Scan for the cell matching the given text and deliver its [X, Y] coordinate at center. 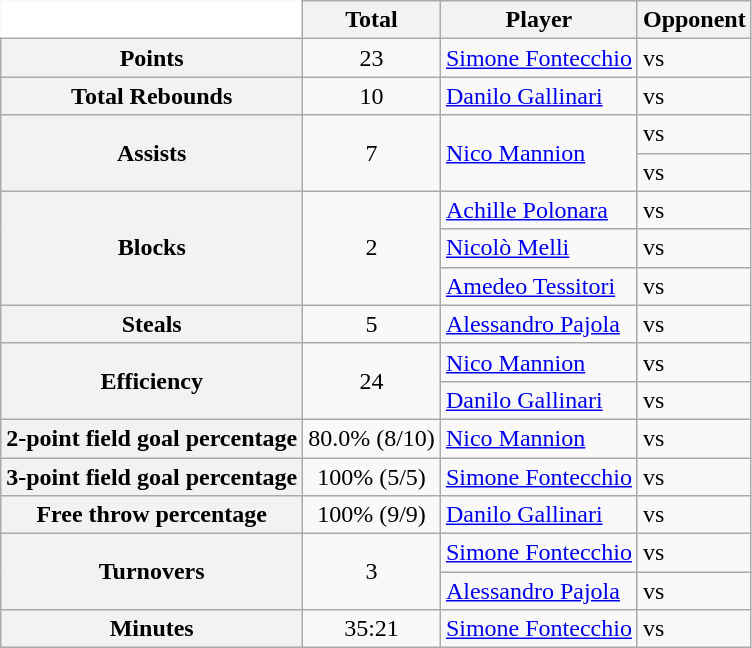
5 [372, 324]
100% (9/9) [372, 515]
10 [372, 96]
Points [152, 58]
Blocks [152, 248]
23 [372, 58]
Free throw percentage [152, 515]
Total Rebounds [152, 96]
3 [372, 572]
3-point field goal percentage [152, 477]
Turnovers [152, 572]
Opponent [694, 20]
Assists [152, 153]
35:21 [372, 629]
Nicolò Melli [538, 248]
Steals [152, 324]
Efficiency [152, 381]
Player [538, 20]
Achille Polonara [538, 210]
2 [372, 248]
2-point field goal percentage [152, 438]
24 [372, 381]
Total [372, 20]
100% (5/5) [372, 477]
7 [372, 153]
Minutes [152, 629]
80.0% (8/10) [372, 438]
Amedeo Tessitori [538, 286]
